For the text-containing cell, return its midpoint in (x, y) coordinate format. 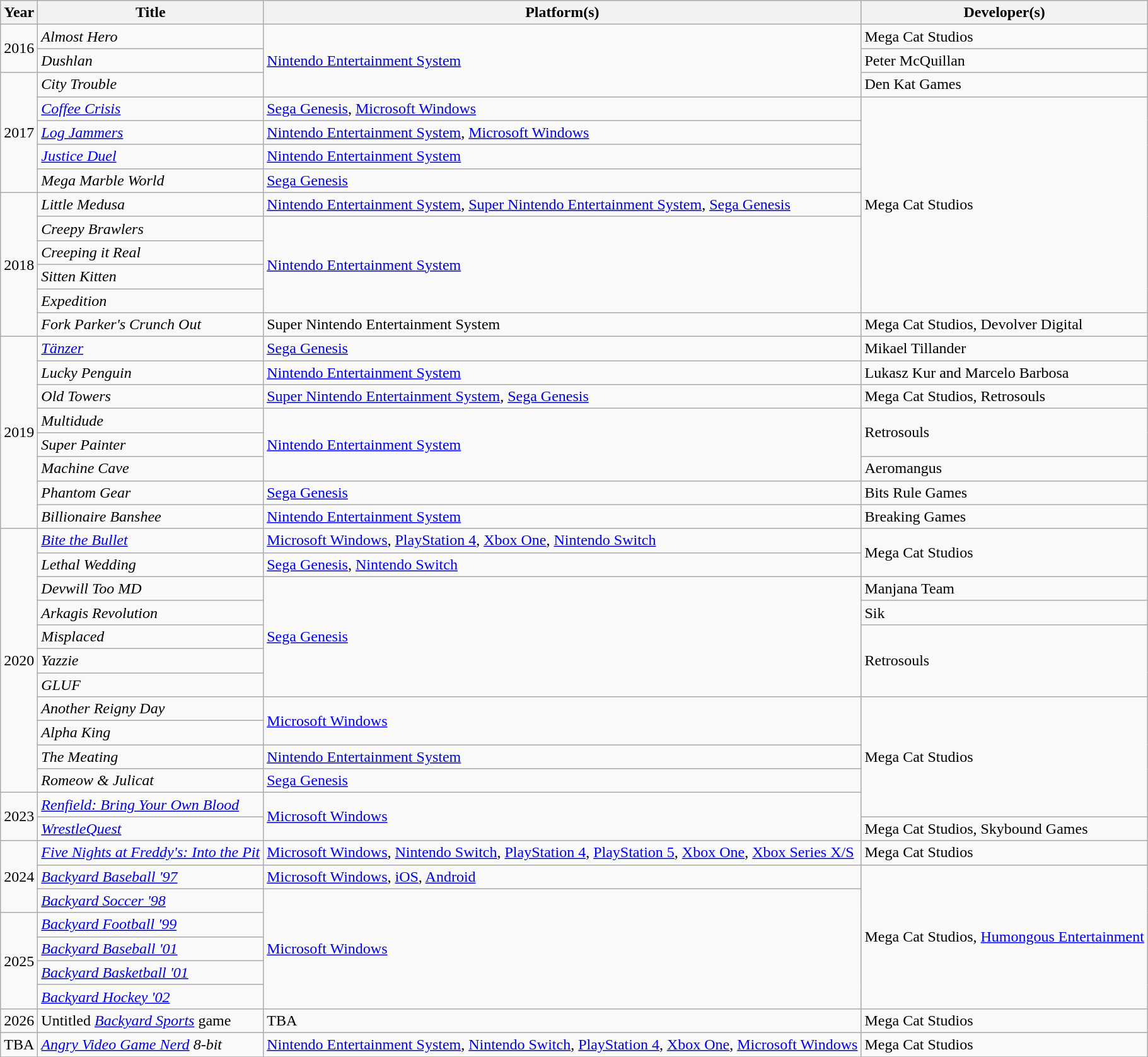
Backyard Hockey '02 (151, 996)
2020 (19, 661)
Romeow & Julicat (151, 781)
Mega Cat Studios, Devolver Digital (1004, 325)
Backyard Football '99 (151, 925)
Lukasz Kur and Marcelo Barbosa (1004, 373)
Lethal Wedding (151, 564)
2024 (19, 877)
Log Jammers (151, 132)
Coffee Crisis (151, 108)
Super Painter (151, 445)
2025 (19, 961)
Sega Genesis, Microsoft Windows (562, 108)
Expedition (151, 301)
Nintendo Entertainment System, Microsoft Windows (562, 132)
Aeromangus (1004, 469)
Misplaced (151, 636)
Bits Rule Games (1004, 493)
2026 (19, 1020)
Mega Cat Studios, Humongous Entertainment (1004, 937)
Yazzie (151, 660)
2018 (19, 264)
Five Nights at Freddy's: Into the Pit (151, 853)
Mega Cat Studios, Retrosouls (1004, 397)
Developer(s) (1004, 13)
Creeping it Real (151, 252)
Arkagis Revolution (151, 612)
Alpha King (151, 733)
Phantom Gear (151, 493)
Super Nintendo Entertainment System, Sega Genesis (562, 397)
Backyard Soccer '98 (151, 901)
Manjana Team (1004, 588)
2016 (19, 49)
Backyard Baseball '01 (151, 949)
Year (19, 13)
Lucky Penguin (151, 373)
Mega Cat Studios, Skybound Games (1004, 829)
Sega Genesis, Nintendo Switch (562, 564)
Billionaire Banshee (151, 517)
Fork Parker's Crunch Out (151, 325)
The Meating (151, 757)
Renfield: Bring Your Own Blood (151, 805)
Angry Video Game Nerd 8-bit (151, 1044)
Backyard Basketball '01 (151, 972)
Justice Duel (151, 156)
Den Kat Games (1004, 85)
Sik (1004, 612)
Machine Cave (151, 469)
Multidude (151, 421)
2019 (19, 433)
Another Reigny Day (151, 709)
Tänzer (151, 349)
Nintendo Entertainment System, Nintendo Switch, PlayStation 4, Xbox One, Microsoft Windows (562, 1044)
Creepy Brawlers (151, 228)
Super Nintendo Entertainment System (562, 325)
2023 (19, 817)
2017 (19, 132)
Platform(s) (562, 13)
Devwill Too MD (151, 588)
Mikael Tillander (1004, 349)
Sitten Kitten (151, 276)
Old Towers (151, 397)
Microsoft Windows, Nintendo Switch, PlayStation 4, PlayStation 5, Xbox One, Xbox Series X/S (562, 853)
Little Medusa (151, 204)
WrestleQuest (151, 829)
Microsoft Windows, PlayStation 4, Xbox One, Nintendo Switch (562, 540)
City Trouble (151, 85)
Breaking Games (1004, 517)
GLUF (151, 684)
Untitled Backyard Sports game (151, 1020)
Dushlan (151, 61)
Nintendo Entertainment System, Super Nintendo Entertainment System, Sega Genesis (562, 204)
Title (151, 13)
Backyard Baseball '97 (151, 877)
Peter McQuillan (1004, 61)
Almost Hero (151, 37)
Mega Marble World (151, 180)
Bite the Bullet (151, 540)
Microsoft Windows, iOS, Android (562, 877)
